Return the [X, Y] coordinate for the center point of the cell that contains the specified text.  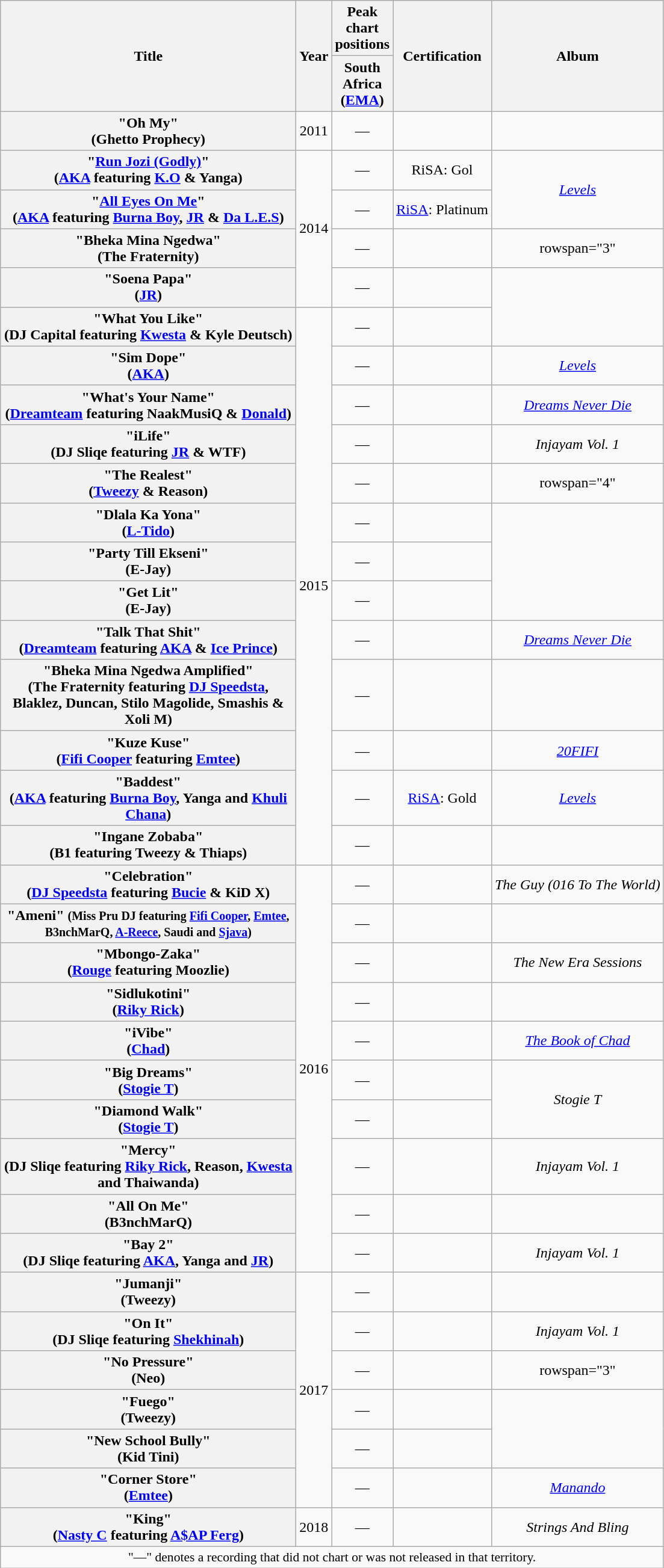
RiSA: Platinum [442, 209]
"Baddest"(AKA featuring Burna Boy, Yanga and Khuli Chana) [148, 798]
RiSA: Gol [442, 170]
2011 [314, 131]
"Fuego"(Tweezy) [148, 1409]
"Oh My"(Ghetto Prophecy) [148, 131]
"The Realest"(Tweezy & Reason) [148, 483]
"Sim Dope"(AKA) [148, 366]
The Guy (016 To The World) [577, 884]
"Soena Papa"(JR) [148, 288]
"What's Your Name"(Dreamteam featuring NaakMusiQ & Donald) [148, 404]
"Diamond Walk"(Stogie T) [148, 1119]
"Big Dreams"(Stogie T) [148, 1079]
Stogie T [577, 1099]
"Corner Store"(Emtee) [148, 1487]
2016 [314, 1069]
"King"(Nasty C featuring A$AP Ferg) [148, 1527]
Strings And Bling [577, 1527]
Peak chart positions [362, 28]
"Run Jozi (Godly)"(AKA featuring K.O & Yanga) [148, 170]
Album [577, 56]
2017 [314, 1390]
"New School Bully"(Kid Tini) [148, 1449]
RiSA: Gold [442, 798]
2014 [314, 229]
"Ingane Zobaba"(B1 featuring Tweezy & Thiaps) [148, 845]
2015 [314, 586]
Manando [577, 1487]
"Mercy"(DJ Sliqe featuring Riky Rick, Reason, Kwesta and Thaiwanda) [148, 1166]
"Mbongo-Zaka"(Rouge featuring Moozlie) [148, 963]
2018 [314, 1527]
The New Era Sessions [577, 963]
"Bay 2"(DJ Sliqe featuring AKA, Yanga and JR) [148, 1253]
"No Pressure"(Neo) [148, 1371]
rowspan="4" [577, 483]
"Bheka Mina Ngedwa Amplified"(The Fraternity featuring DJ Speedsta, Blaklez, Duncan, Stilo Magolide, Smashis & Xoli M) [148, 696]
"Dlala Ka Yona"(L-Tido) [148, 522]
The Book of Chad [577, 1041]
"All Eyes On Me"(AKA featuring Burna Boy, JR & Da L.E.S) [148, 209]
"Sidlukotini"(Riky Rick) [148, 1001]
"Talk That Shit"(Dreamteam featuring AKA & Ice Prince) [148, 640]
"Ameni" (Miss Pru DJ featuring Fifi Cooper, Emtee, B3nchMarQ, A-Reece, Saudi and Sjava) [148, 923]
"On It"(DJ Sliqe featuring Shekhinah) [148, 1331]
"iVibe"(Chad) [148, 1041]
"All On Me"(B3nchMarQ) [148, 1213]
"Kuze Kuse"(Fifi Cooper featuring Emtee) [148, 751]
20FIFI [577, 751]
South Africa (EMA) [362, 84]
"Bheka Mina Ngedwa"(The Fraternity) [148, 248]
"What You Like"(DJ Capital featuring Kwesta & Kyle Deutsch) [148, 326]
"Celebration"(DJ Speedsta featuring Bucie & KiD X) [148, 884]
"iLife"(DJ Sliqe featuring JR & WTF) [148, 444]
"Get Lit"(E-Jay) [148, 600]
"Party Till Ekseni"(E-Jay) [148, 562]
Certification [442, 56]
"Jumanji"(Tweezy) [148, 1292]
Year [314, 56]
"—" denotes a recording that did not chart or was not released in that territory. [332, 1557]
Title [148, 56]
